Pinpoint the cell where the given text exists, returning its (x, y) midpoint coordinate. 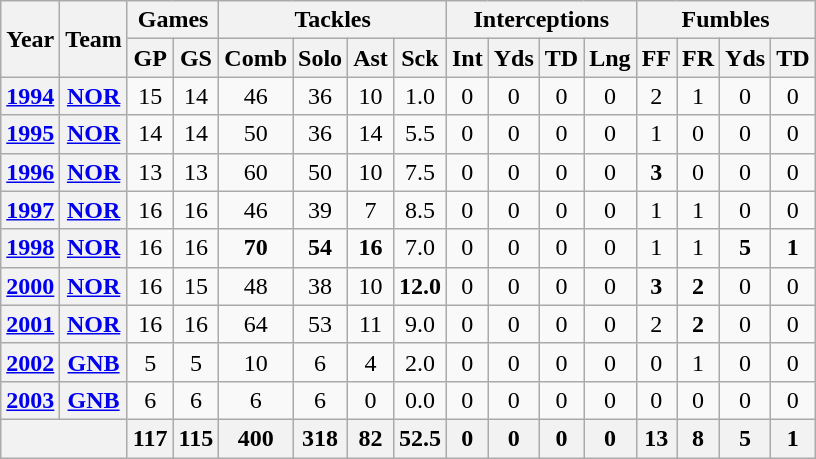
2.0 (420, 362)
64 (256, 324)
Int (467, 58)
GS (196, 58)
1997 (30, 210)
52.5 (420, 438)
2003 (30, 400)
1.0 (420, 96)
5.5 (420, 134)
8.5 (420, 210)
115 (196, 438)
2002 (30, 362)
1998 (30, 248)
FF (656, 58)
1996 (30, 172)
54 (320, 248)
Sck (420, 58)
GP (150, 58)
Ast (371, 58)
318 (320, 438)
Interceptions (541, 20)
Fumbles (726, 20)
48 (256, 286)
Tackles (333, 20)
82 (371, 438)
2000 (30, 286)
8 (698, 438)
60 (256, 172)
38 (320, 286)
39 (320, 210)
53 (320, 324)
1995 (30, 134)
4 (371, 362)
9.0 (420, 324)
0.0 (420, 400)
Games (173, 20)
12.0 (420, 286)
2001 (30, 324)
FR (698, 58)
11 (371, 324)
1994 (30, 96)
Solo (320, 58)
400 (256, 438)
7 (371, 210)
70 (256, 248)
Year (30, 39)
Comb (256, 58)
7.5 (420, 172)
117 (150, 438)
Team (94, 39)
Lng (610, 58)
7.0 (420, 248)
